Output the (x, y) coordinate of the center of the cell containing the given text.  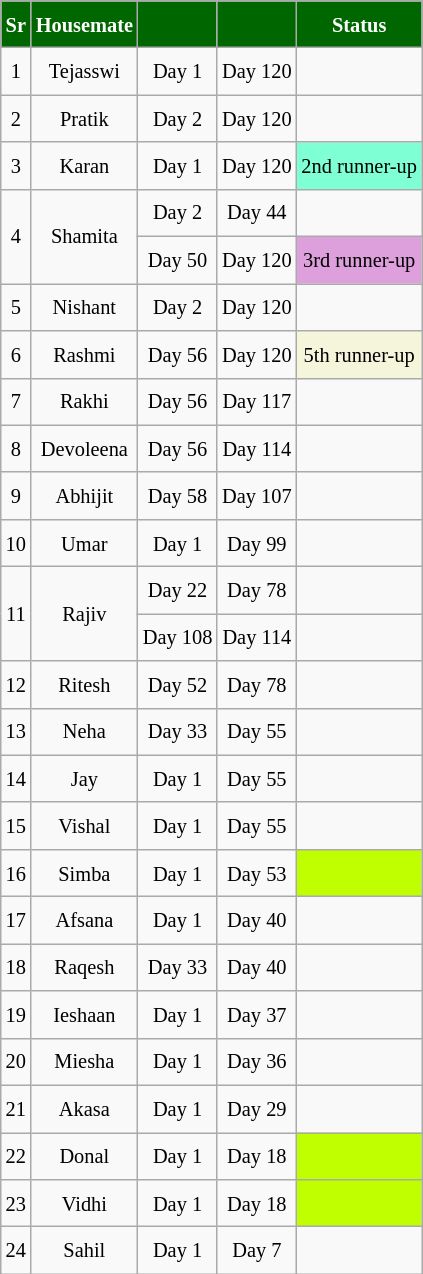
Day 37 (256, 1014)
Tejasswi (84, 72)
24 (16, 1250)
Donal (84, 1156)
Karan (84, 166)
5 (16, 306)
16 (16, 872)
21 (16, 1108)
1 (16, 72)
4 (16, 236)
Simba (84, 872)
Vishal (84, 826)
17 (16, 920)
Umar (84, 542)
Nishant (84, 306)
Sr (16, 24)
Akasa (84, 1108)
14 (16, 778)
Jay (84, 778)
Day 29 (256, 1108)
Status (358, 24)
13 (16, 732)
3rd runner-up (358, 260)
Abhijit (84, 496)
Ieshaan (84, 1014)
Day 107 (256, 496)
18 (16, 966)
Raqesh (84, 966)
Housemate (84, 24)
11 (16, 613)
2nd runner-up (358, 166)
Day 22 (178, 590)
7 (16, 402)
Day 52 (178, 684)
22 (16, 1156)
Pratik (84, 118)
Day 44 (256, 212)
15 (16, 826)
3 (16, 166)
12 (16, 684)
23 (16, 1202)
Day 58 (178, 496)
Day 36 (256, 1062)
Devoleena (84, 448)
5th runner-up (358, 354)
Day 117 (256, 402)
10 (16, 542)
Sahil (84, 1250)
20 (16, 1062)
Rajiv (84, 613)
Vidhi (84, 1202)
9 (16, 496)
Day 99 (256, 542)
Neha (84, 732)
8 (16, 448)
6 (16, 354)
Miesha (84, 1062)
Rashmi (84, 354)
19 (16, 1014)
2 (16, 118)
Ritesh (84, 684)
Rakhi (84, 402)
Day 50 (178, 260)
Afsana (84, 920)
Day 53 (256, 872)
Day 7 (256, 1250)
Day 108 (178, 636)
Shamita (84, 236)
